Return (X, Y) of the center of cell containing provided text 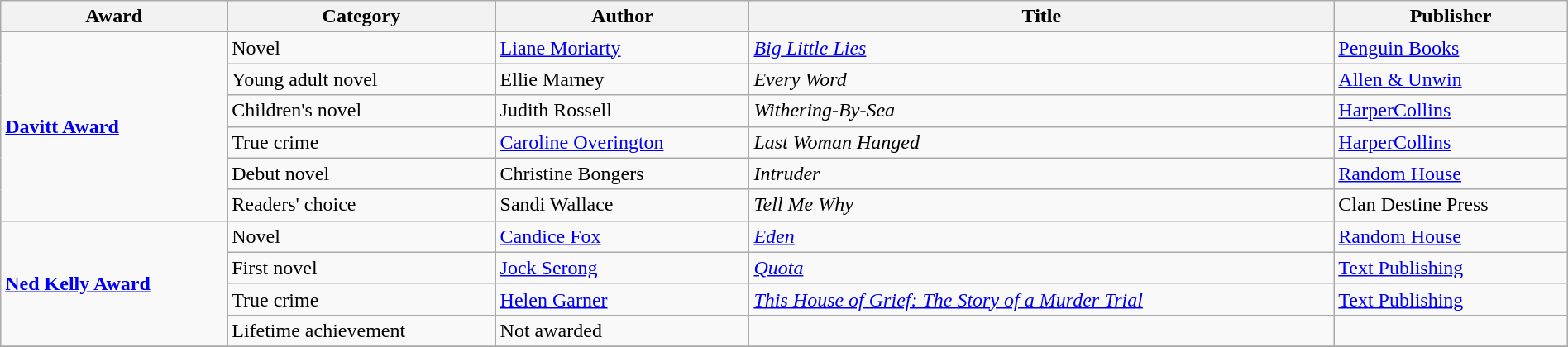
First novel (361, 268)
Publisher (1451, 17)
Every Word (1042, 79)
Christine Bongers (622, 173)
Caroline Overington (622, 142)
Jock Serong (622, 268)
Ellie Marney (622, 79)
Clan Destine Press (1451, 205)
Young adult novel (361, 79)
Eden (1042, 236)
Penguin Books (1451, 48)
Davitt Award (114, 126)
Not awarded (622, 330)
Candice Fox (622, 236)
Judith Rossell (622, 111)
Children's novel (361, 111)
Big Little Lies (1042, 48)
Withering-By-Sea (1042, 111)
Category (361, 17)
Intruder (1042, 173)
Author (622, 17)
Readers' choice (361, 205)
Tell Me Why (1042, 205)
Lifetime achievement (361, 330)
Sandi Wallace (622, 205)
Helen Garner (622, 299)
This House of Grief: The Story of a Murder Trial (1042, 299)
Debut novel (361, 173)
Award (114, 17)
Last Woman Hanged (1042, 142)
Allen & Unwin (1451, 79)
Liane Moriarty (622, 48)
Quota (1042, 268)
Ned Kelly Award (114, 283)
Title (1042, 17)
